For the text-containing cell, return its midpoint in [X, Y] coordinate format. 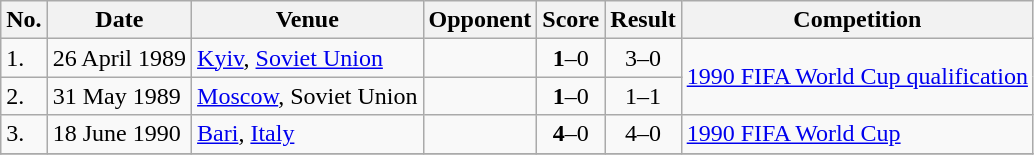
Venue [308, 20]
Bari, Italy [308, 134]
No. [24, 20]
1990 FIFA World Cup qualification [857, 77]
3. [24, 134]
Result [643, 20]
1. [24, 58]
Moscow, Soviet Union [308, 96]
2. [24, 96]
18 June 1990 [119, 134]
Kyiv, Soviet Union [308, 58]
Competition [857, 20]
3–0 [643, 58]
Score [571, 20]
26 April 1989 [119, 58]
Date [119, 20]
Opponent [480, 20]
31 May 1989 [119, 96]
1990 FIFA World Cup [857, 134]
1–1 [643, 96]
